For the text-containing cell, return its midpoint in (X, Y) coordinate format. 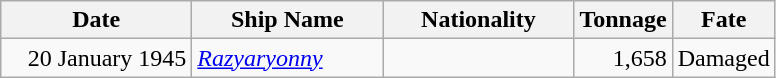
Ship Name (288, 20)
Fate (724, 20)
Nationality (478, 20)
1,658 (623, 58)
Date (96, 20)
20 January 1945 (96, 58)
Tonnage (623, 20)
Damaged (724, 58)
Razyaryonny (288, 58)
